Return (X, Y) of the center of cell containing provided text 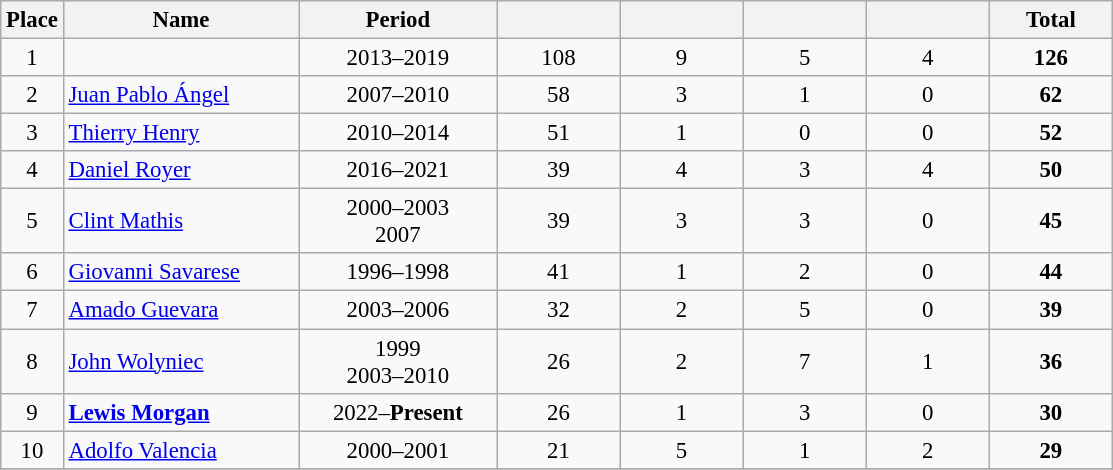
44 (1050, 273)
126 (1050, 58)
29 (1050, 450)
Giovanni Savarese (181, 273)
36 (1050, 362)
50 (1050, 170)
Thierry Henry (181, 133)
2016–2021 (398, 170)
Amado Guevara (181, 310)
19992003–2010 (398, 362)
41 (558, 273)
1996–1998 (398, 273)
Daniel Royer (181, 170)
6 (32, 273)
Clint Mathis (181, 222)
30 (1050, 412)
51 (558, 133)
2013–2019 (398, 58)
2000–20032007 (398, 222)
2022–Present (398, 412)
2000–2001 (398, 450)
108 (558, 58)
Lewis Morgan (181, 412)
Place (32, 20)
Period (398, 20)
2010–2014 (398, 133)
10 (32, 450)
John Wolyniec (181, 362)
2003–2006 (398, 310)
8 (32, 362)
45 (1050, 222)
Adolfo Valencia (181, 450)
58 (558, 95)
62 (1050, 95)
32 (558, 310)
Name (181, 20)
21 (558, 450)
52 (1050, 133)
Total (1050, 20)
2007–2010 (398, 95)
Juan Pablo Ángel (181, 95)
